Scan for the cell matching the given text and deliver its [X, Y] coordinate at center. 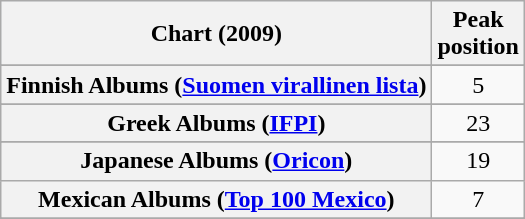
Mexican Albums (Top 100 Mexico) [216, 199]
Japanese Albums (Oricon) [216, 161]
23 [478, 123]
5 [478, 85]
7 [478, 199]
Finnish Albums (Suomen virallinen lista) [216, 85]
Greek Albums (IFPI) [216, 123]
Chart (2009) [216, 34]
19 [478, 161]
Peak position [478, 34]
